Return [X, Y] of the center of cell containing provided text 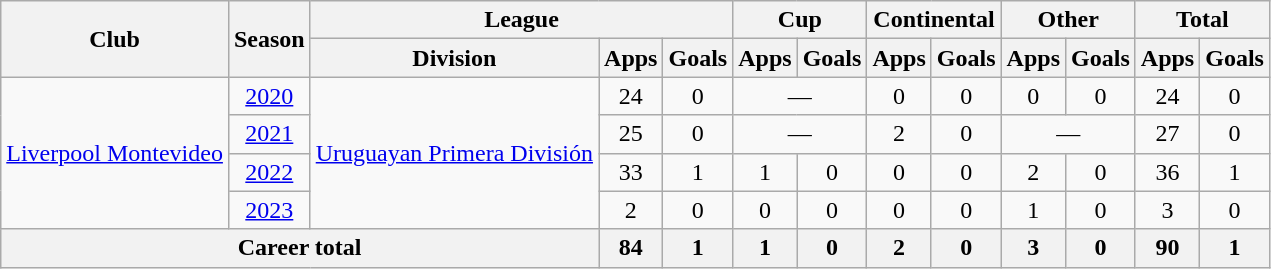
2023 [269, 210]
2021 [269, 134]
2022 [269, 172]
90 [1167, 248]
Other [1068, 20]
Season [269, 39]
36 [1167, 172]
84 [631, 248]
25 [631, 134]
Total [1202, 20]
Club [115, 39]
Division [454, 58]
Continental [934, 20]
Liverpool Montevideo [115, 153]
27 [1167, 134]
33 [631, 172]
2020 [269, 96]
Cup [800, 20]
Uruguayan Primera División [454, 153]
Career total [300, 248]
League [522, 20]
